Identify which cell holds the provided text, then report its [x, y] central coordinate. 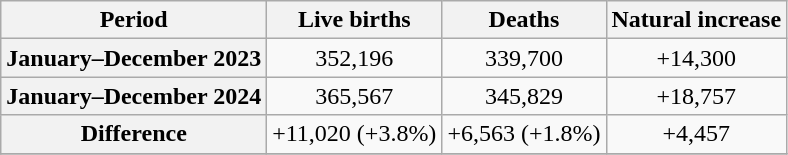
Difference [134, 134]
Period [134, 20]
+6,563 (+1.8%) [524, 134]
+14,300 [696, 58]
January–December 2023 [134, 58]
Natural increase [696, 20]
+18,757 [696, 96]
352,196 [354, 58]
+11,020 (+3.8%) [354, 134]
Live births [354, 20]
January–December 2024 [134, 96]
365,567 [354, 96]
+4,457 [696, 134]
Deaths [524, 20]
339,700 [524, 58]
345,829 [524, 96]
